Return the [x, y] coordinate for the center point of the cell that contains the specified text.  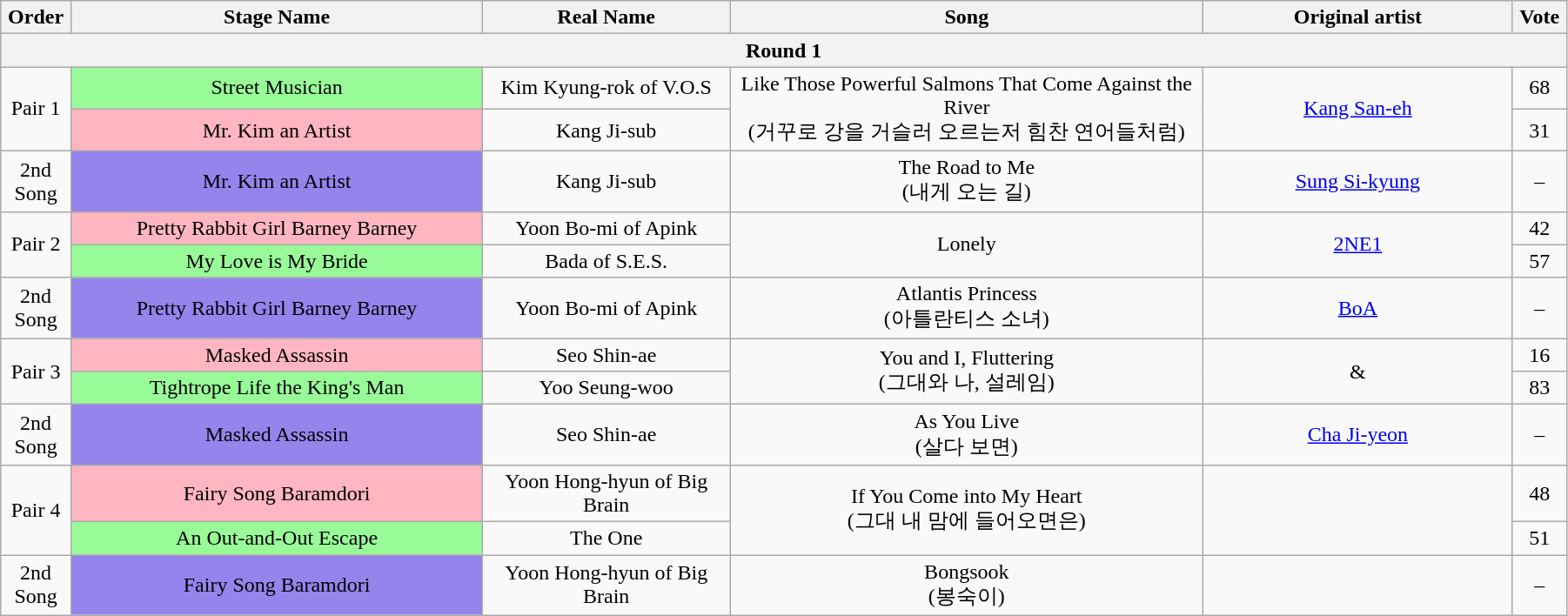
Sung Si-kyung [1357, 181]
If You Come into My Heart(그대 내 맘에 들어오면은) [967, 510]
Street Musician [277, 88]
The Road to Me(내게 오는 길) [967, 181]
16 [1540, 355]
51 [1540, 538]
Bada of S.E.S. [606, 261]
Original artist [1357, 17]
The One [606, 538]
Order [37, 17]
My Love is My Bride [277, 261]
Yoo Seung-woo [606, 388]
Pair 3 [37, 372]
Stage Name [277, 17]
Pair 1 [37, 110]
Kim Kyung-rok of V.O.S [606, 88]
Song [967, 17]
Real Name [606, 17]
Round 1 [784, 50]
48 [1540, 492]
Cha Ji-yeon [1357, 435]
Bongsook(봉숙이) [967, 586]
Like Those Powerful Salmons That Come Against the River(거꾸로 강을 거슬러 오르는저 힘찬 연어들처럼) [967, 110]
57 [1540, 261]
You and I, Fluttering(그대와 나, 설레임) [967, 372]
2NE1 [1357, 244]
BoA [1357, 308]
Pair 4 [37, 510]
68 [1540, 88]
Atlantis Princess(아틀란티스 소녀) [967, 308]
Pair 2 [37, 244]
As You Live(살다 보면) [967, 435]
31 [1540, 130]
83 [1540, 388]
An Out-and-Out Escape [277, 538]
Tightrope Life the King's Man [277, 388]
Vote [1540, 17]
& [1357, 372]
42 [1540, 228]
Kang San-eh [1357, 110]
Lonely [967, 244]
